Identify which cell holds the provided text, then report its [x, y] central coordinate. 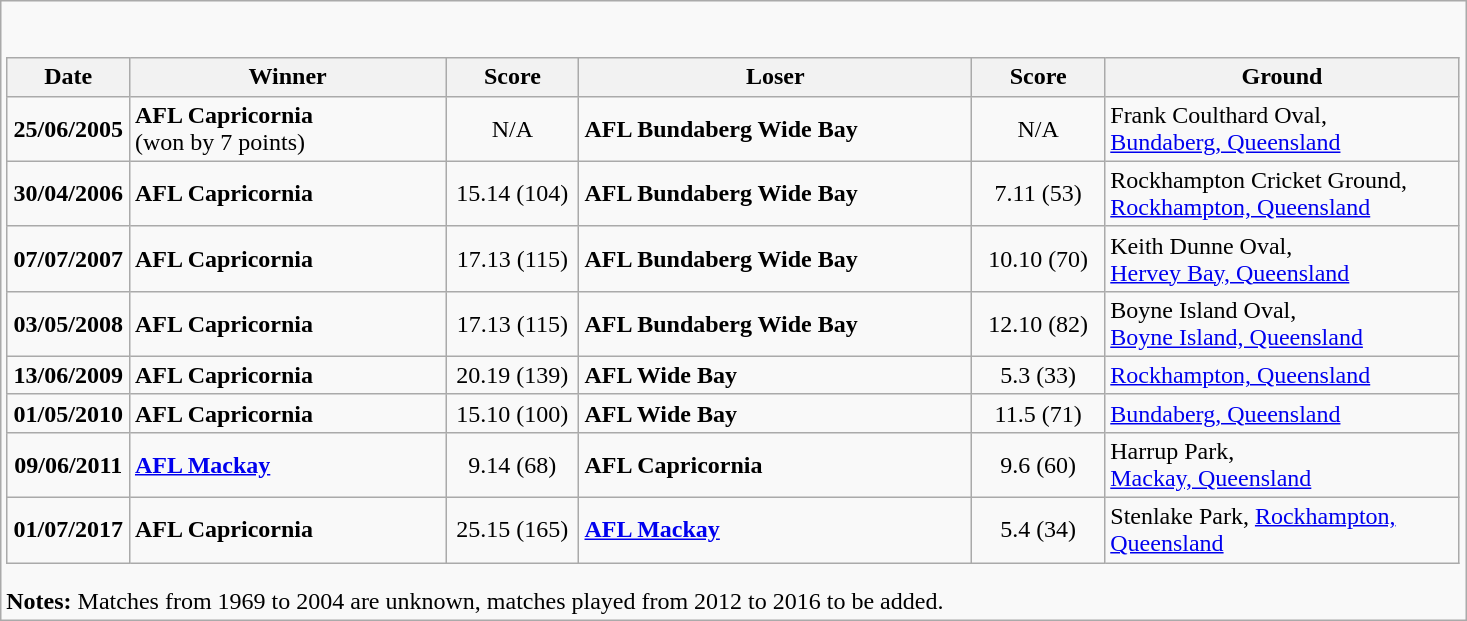
09/06/2011 [68, 464]
25.15 (165) [512, 530]
10.10 (70) [1038, 258]
Frank Coulthard Oval, Bundaberg, Queensland [1282, 128]
12.10 (82) [1038, 324]
13/06/2009 [68, 375]
5.4 (34) [1038, 530]
AFL Capricornia (won by 7 points) [287, 128]
07/07/2007 [68, 258]
01/07/2017 [68, 530]
Rockhampton, Queensland [1282, 375]
01/05/2010 [68, 413]
9.14 (68) [512, 464]
Loser [776, 77]
Stenlake Park, Rockhampton, Queensland [1282, 530]
03/05/2008 [68, 324]
Ground [1282, 77]
15.14 (104) [512, 194]
Harrup Park, Mackay, Queensland [1282, 464]
9.6 (60) [1038, 464]
7.11 (53) [1038, 194]
25/06/2005 [68, 128]
15.10 (100) [512, 413]
Rockhampton Cricket Ground, Rockhampton, Queensland [1282, 194]
11.5 (71) [1038, 413]
Bundaberg, Queensland [1282, 413]
Winner [287, 77]
5.3 (33) [1038, 375]
Keith Dunne Oval, Hervey Bay, Queensland [1282, 258]
Boyne Island Oval, Boyne Island, Queensland [1282, 324]
20.19 (139) [512, 375]
Date [68, 77]
30/04/2006 [68, 194]
